For the text-containing cell, return its midpoint in (x, y) coordinate format. 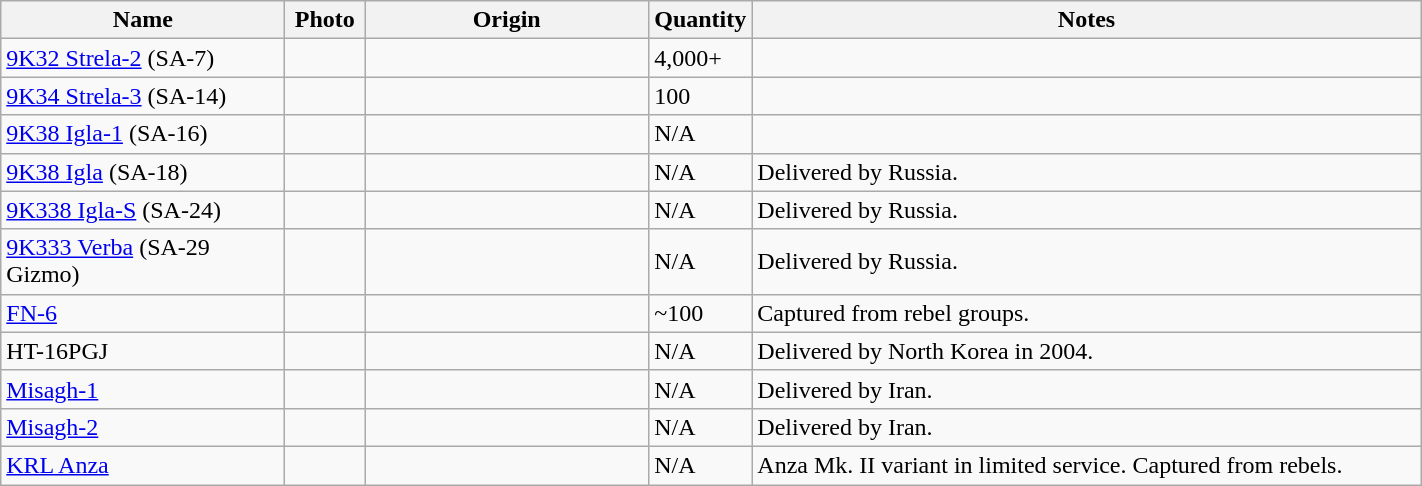
Notes (1086, 20)
FN-6 (143, 313)
9K333 Verba (SA-29 Gizmo) (143, 262)
4,000+ (700, 58)
Misagh-1 (143, 389)
Photo (325, 20)
KRL Anza (143, 465)
Misagh-2 (143, 427)
Captured from rebel groups. (1086, 313)
9K32 Strela-2 (SA-7) (143, 58)
9K38 Igla-1 (SA-16) (143, 134)
Delivered by North Korea in 2004. (1086, 351)
9K34 Strela-3 (SA-14) (143, 96)
100 (700, 96)
Quantity (700, 20)
~100 (700, 313)
9K38 Igla (SA-18) (143, 172)
HT-16PGJ (143, 351)
Name (143, 20)
9K338 Igla-S (SA-24) (143, 210)
Origin (507, 20)
Anza Mk. II variant in limited service. Captured from rebels. (1086, 465)
